Search for the cell housing the specified text and yield its (x, y) center coordinate. 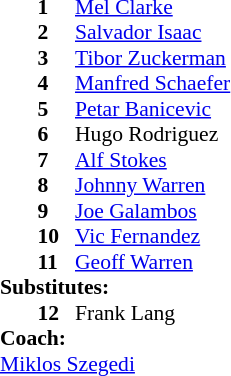
5 (57, 109)
Salvador Isaac (152, 33)
12 (57, 313)
Tibor Zuckerman (152, 58)
Frank Lang (152, 313)
7 (57, 160)
10 (57, 237)
Petar Banicevic (152, 109)
Vic Fernandez (152, 237)
Alf Stokes (152, 160)
Substitutes: (115, 287)
4 (57, 83)
Geoff Warren (152, 262)
6 (57, 135)
Joe Galambos (152, 211)
Coach: (115, 339)
2 (57, 33)
8 (57, 185)
9 (57, 211)
Johnny Warren (152, 185)
Hugo Rodriguez (152, 135)
11 (57, 262)
Manfred Schaefer (152, 83)
3 (57, 58)
